Return (x, y) of the center of cell containing provided text 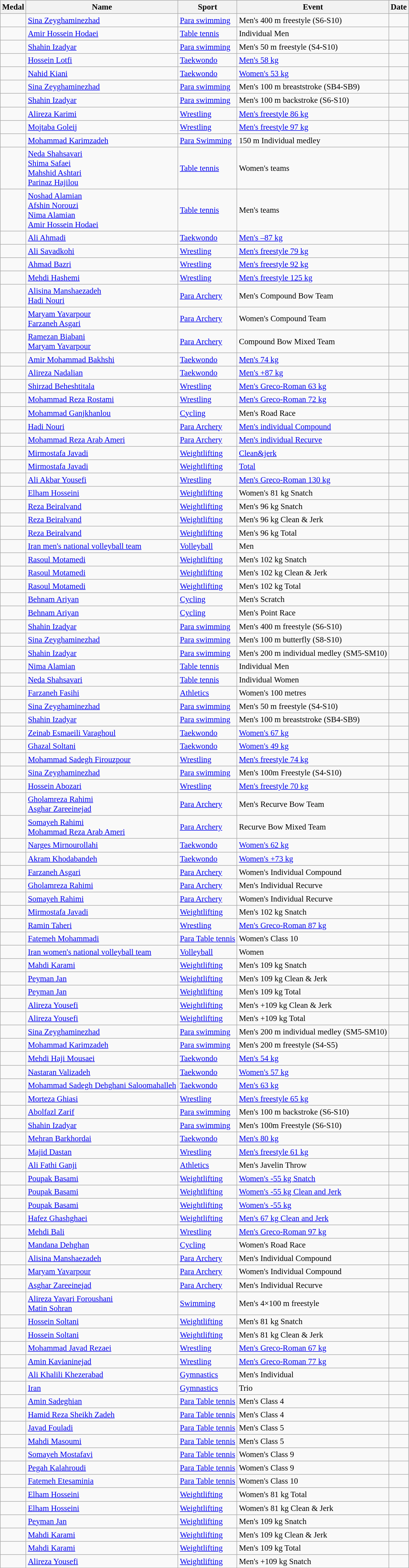
Men's freestyle 125 kg (313, 278)
Men's individual Recurve (313, 440)
Women's Road Race (313, 1245)
Iran (102, 1388)
Maryam YavarpourFarzaneh Asgari (102, 319)
Trio (313, 1388)
Majid Dastan (102, 1152)
Women (313, 952)
Individual Women (313, 680)
Men's 102 kg Total (313, 586)
Mandana Dehghan (102, 1245)
Nastaran Valizadeh (102, 1072)
Women's +73 kg (313, 859)
Ali Savadkohi (102, 251)
Men's 96 kg Total (313, 533)
Men's 58 kg (313, 60)
Ahmad Bazri (102, 264)
Men's 74 kg (313, 360)
Alisina ManshaezadehHadi Nouri (102, 296)
Alireza Nadalian (102, 373)
Amir Hossein Hodaei (102, 34)
Women's 57 kg (313, 1072)
Men's teams (313, 210)
Name (102, 7)
Mohammad Reza Rostami (102, 400)
Men's 96 kg Clean & Jerk (313, 520)
Men's Greco-Roman 63 kg (313, 386)
Men's 100 m butterfly (S8-S10) (313, 640)
Men's Greco-Roman 72 kg (313, 400)
Men's –87 kg (313, 238)
Event (313, 7)
Ramin Taheri (102, 925)
Men's 96 kg Snatch (313, 506)
Hossein Abozari (102, 786)
Men's Greco-Roman 97 kg (313, 1232)
Men's Compound Bow Team (313, 296)
Shirzad Beheshtitala (102, 386)
Ghazal Soltani (102, 746)
Men's 54 kg (313, 1059)
Men's Point Race (313, 613)
Men's 100m Freestyle (S6-S10) (313, 1125)
Women's -55 kg Clean and Jerk (313, 1192)
Men's 80 kg (313, 1139)
Javad Fouladi (102, 1428)
Neda Shahsavari (102, 680)
Date (399, 7)
Amir Mohammad Bakhshi (102, 360)
150 m Individual medley (313, 140)
Clean&jerk (313, 453)
Somayeh RahimiMohammad Reza Arab Ameri (102, 827)
Men's +109 kg Total (313, 1019)
Mehdi Hashemi (102, 278)
Women's 100 metres (313, 693)
Women's Compound Team (313, 319)
Hafez Ghashghaei (102, 1218)
Men's freestyle 65 kg (313, 1099)
Men's 81 kg Clean & Jerk (313, 1335)
Men's Greco-Roman 67 kg (313, 1348)
Hamid Reza Sheikh Zadeh (102, 1415)
Narges Mirnourollahi (102, 846)
Gholamreza RahimiAsghar Zareeinejad (102, 804)
Men (313, 546)
Mohammad Reza Arab Ameri (102, 440)
Men's 81 kg Snatch (313, 1321)
Men's Road Race (313, 413)
Alireza Yavari ForoushaniMatin Sohran (102, 1303)
Gholamreza Rahimi (102, 885)
Women's -55 kg (313, 1205)
Men's Greco-Roman 87 kg (313, 925)
Men's Individual (313, 1375)
Akram Khodabandeh (102, 859)
Somayeh Mostafavi (102, 1455)
Amin Sadeghian (102, 1401)
Hossein Lotfi (102, 60)
Maryam Yavarpour (102, 1272)
Men's Scratch (313, 599)
Men's Greco-Roman 77 kg (313, 1361)
Morteza Ghiasi (102, 1099)
Hadi Nouri (102, 426)
Mohammad Sadegh Firouzpour (102, 760)
Recurve Bow Mixed Team (313, 827)
Medal (13, 7)
Men's +87 kg (313, 373)
Mehran Barkhordai (102, 1139)
Zeinab Esmaeili Varaghoul (102, 733)
Women's 49 kg (313, 746)
Men's +109 kg Snatch (313, 1561)
Somayeh Rahimi (102, 899)
Women's -55 kg Snatch (313, 1178)
Men's Individual Compound (313, 1259)
Swimming (208, 1303)
Men's freestyle 74 kg (313, 760)
Men's Javelin Throw (313, 1165)
Farzaneh Fasihi (102, 693)
Men's 4×100 m freestyle (313, 1303)
Amin Kavianinejad (102, 1361)
Mojtaba Goleij (102, 127)
Men's 100m Freestyle (S4-S10) (313, 773)
Men's freestyle 97 kg (313, 127)
Neda ShahsavariShima SafaeiMahshid AshtariParinaz Hajilou (102, 168)
Fatemeh Mohammadi (102, 939)
Men's +109 kg Clean & Jerk (313, 1005)
Ali Akbar Yousefi (102, 480)
Women's 62 kg (313, 846)
Pegah Kalahroudi (102, 1468)
Total (313, 467)
Ali Khalili Khezerabad (102, 1375)
Ali Ahmadi (102, 238)
Mahdi Masoumi (102, 1441)
Ramezan BiabaniMaryam Yavarpour (102, 342)
Women's 81 kg Snatch (313, 493)
Iran women's national volleyball team (102, 952)
Sport (208, 7)
Men's Recurve Bow Team (313, 804)
Men's 200 m freestyle (S4-S5) (313, 1045)
Women's teams (313, 168)
Alireza Karimi (102, 114)
Women's 53 kg (313, 74)
Men's freestyle 61 kg (313, 1152)
Men's freestyle 79 kg (313, 251)
Men's 63 kg (313, 1085)
Men's 67 kg Clean and Jerk (313, 1218)
Fatemeh Etesaminia (102, 1481)
Men's freestyle 92 kg (313, 264)
Women's 81 kg Total (313, 1495)
Para Swimming (208, 140)
Noshad AlamianAfshin NorouziNima AlamianAmir Hossein Hodaei (102, 210)
Nima Alamian (102, 666)
Mohammad Ganjkhanlou (102, 413)
Men's freestyle 70 kg (313, 786)
Iran men's national volleyball team (102, 546)
Women's 67 kg (313, 733)
Farzaneh Asgari (102, 872)
Men's individual Compound (313, 426)
Alisina Manshaezadeh (102, 1259)
Mohammad Sadegh Dehghani Saloomahalleh (102, 1085)
Men's 102 kg Clean & Jerk (313, 573)
Ali Fathi Ganji (102, 1165)
Mohammad Javad Rezaei (102, 1348)
Nahid Kiani (102, 74)
Women's Individual Recurve (313, 899)
Asghar Zareeinejad (102, 1285)
Mehdi Haji Mousaei (102, 1059)
Men's freestyle 86 kg (313, 114)
Compound Bow Mixed Team (313, 342)
Women's 81 kg Clean & Jerk (313, 1508)
Men's Greco-Roman 130 kg (313, 480)
Abolfazl Zarif (102, 1112)
Mehdi Bali (102, 1232)
